Find where the given text appears and provide that cell's center as (x, y) coordinate. 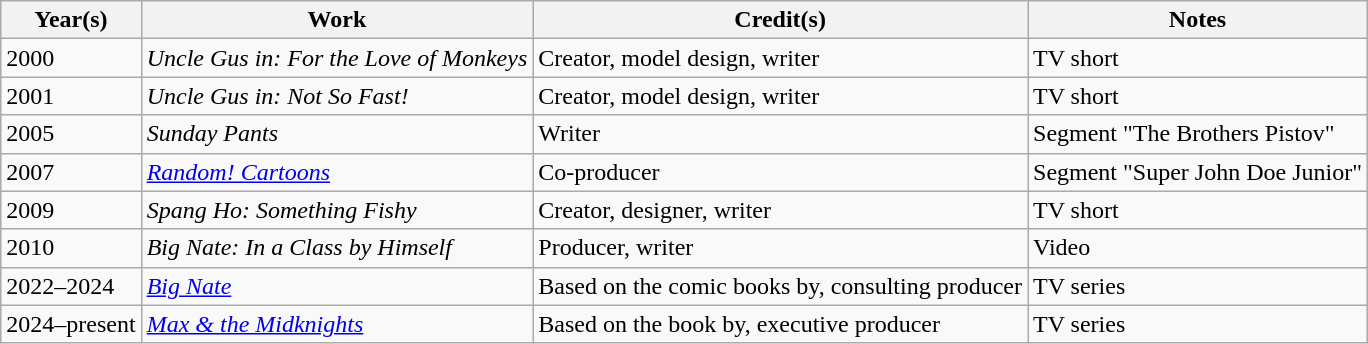
Segment "The Brothers Pistov" (1198, 134)
2005 (71, 134)
Video (1198, 248)
2010 (71, 248)
2022–2024 (71, 286)
Spang Ho: Something Fishy (337, 210)
Big Nate (337, 286)
Sunday Pants (337, 134)
Based on the book by, executive producer (780, 324)
2009 (71, 210)
Creator, designer, writer (780, 210)
Credit(s) (780, 20)
2000 (71, 58)
Random! Cartoons (337, 172)
Notes (1198, 20)
Based on the comic books by, consulting producer (780, 286)
Producer, writer (780, 248)
2024–present (71, 324)
2007 (71, 172)
Year(s) (71, 20)
2001 (71, 96)
Segment "Super John Doe Junior" (1198, 172)
Max & the Midknights (337, 324)
Work (337, 20)
Co-producer (780, 172)
Uncle Gus in: Not So Fast! (337, 96)
Writer (780, 134)
Big Nate: In a Class by Himself (337, 248)
Uncle Gus in: For the Love of Monkeys (337, 58)
